Determine the [X, Y] coordinate at the center of the cell enclosing the given text.  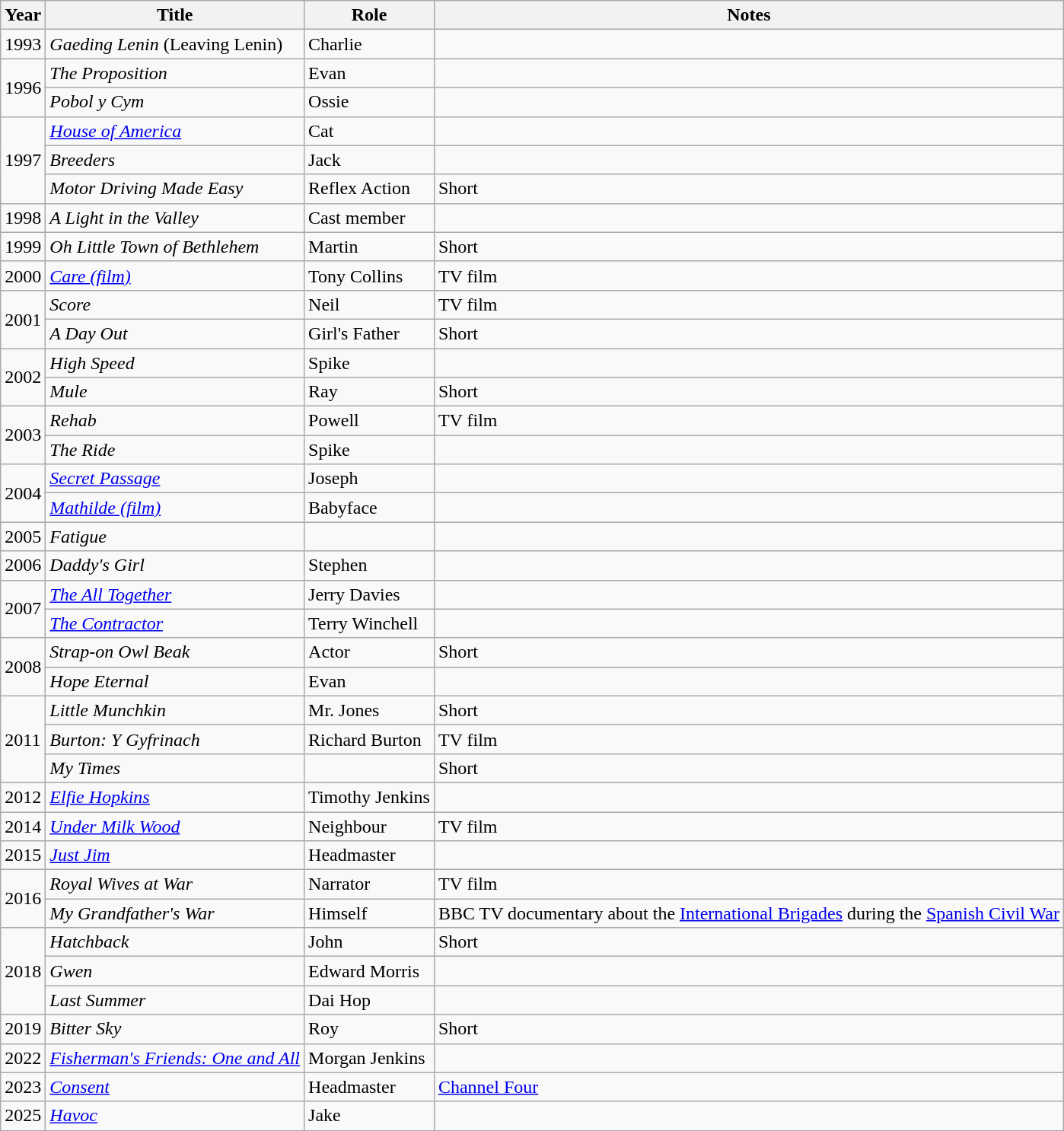
2022 [23, 1058]
Stephen [370, 565]
2012 [23, 797]
Title [175, 15]
Care (film) [175, 276]
Havoc [175, 1116]
House of America [175, 131]
Rehab [175, 421]
The All Together [175, 594]
Role [370, 15]
Breeders [175, 160]
2019 [23, 1029]
2001 [23, 319]
The Contractor [175, 623]
2015 [23, 855]
2023 [23, 1087]
Neighbour [370, 826]
2004 [23, 493]
2018 [23, 971]
Burton: Y Gyfrinach [175, 739]
Powell [370, 421]
1998 [23, 218]
Fisherman's Friends: One and All [175, 1058]
2006 [23, 565]
Oh Little Town of Bethlehem [175, 247]
Roy [370, 1029]
Cast member [370, 218]
2003 [23, 435]
BBC TV documentary about the International Brigades during the Spanish Civil War [749, 913]
Edward Morris [370, 971]
A Day Out [175, 333]
2025 [23, 1116]
Tony Collins [370, 276]
Neil [370, 304]
Terry Winchell [370, 623]
My Times [175, 768]
Strap-on Owl Beak [175, 652]
Timothy Jenkins [370, 797]
Fatigue [175, 537]
Gaeding Lenin (Leaving Lenin) [175, 44]
Gwen [175, 971]
Martin [370, 247]
Consent [175, 1087]
Channel Four [749, 1087]
Little Munchkin [175, 710]
1997 [23, 160]
Jerry Davies [370, 594]
2014 [23, 826]
Pobol y Cym [175, 102]
Ossie [370, 102]
Jack [370, 160]
Narrator [370, 884]
1999 [23, 247]
Mathilde (film) [175, 508]
2016 [23, 899]
Morgan Jenkins [370, 1058]
Just Jim [175, 855]
Notes [749, 15]
High Speed [175, 363]
Motor Driving Made Easy [175, 189]
Royal Wives at War [175, 884]
Richard Burton [370, 739]
Dai Hop [370, 1000]
Mule [175, 392]
Secret Passage [175, 479]
Reflex Action [370, 189]
2002 [23, 378]
Daddy's Girl [175, 565]
Babyface [370, 508]
Last Summer [175, 1000]
2005 [23, 537]
Hope Eternal [175, 681]
Charlie [370, 44]
Under Milk Wood [175, 826]
1996 [23, 88]
Girl's Father [370, 333]
Cat [370, 131]
Bitter Sky [175, 1029]
Year [23, 15]
Ray [370, 392]
2011 [23, 739]
The Ride [175, 450]
My Grandfather's War [175, 913]
Hatchback [175, 942]
A Light in the Valley [175, 218]
Score [175, 304]
Actor [370, 652]
John [370, 942]
Mr. Jones [370, 710]
The Proposition [175, 73]
Jake [370, 1116]
Himself [370, 913]
Joseph [370, 479]
Elfie Hopkins [175, 797]
1993 [23, 44]
2000 [23, 276]
2007 [23, 609]
2008 [23, 667]
